For the text-containing cell, return its midpoint in (x, y) coordinate format. 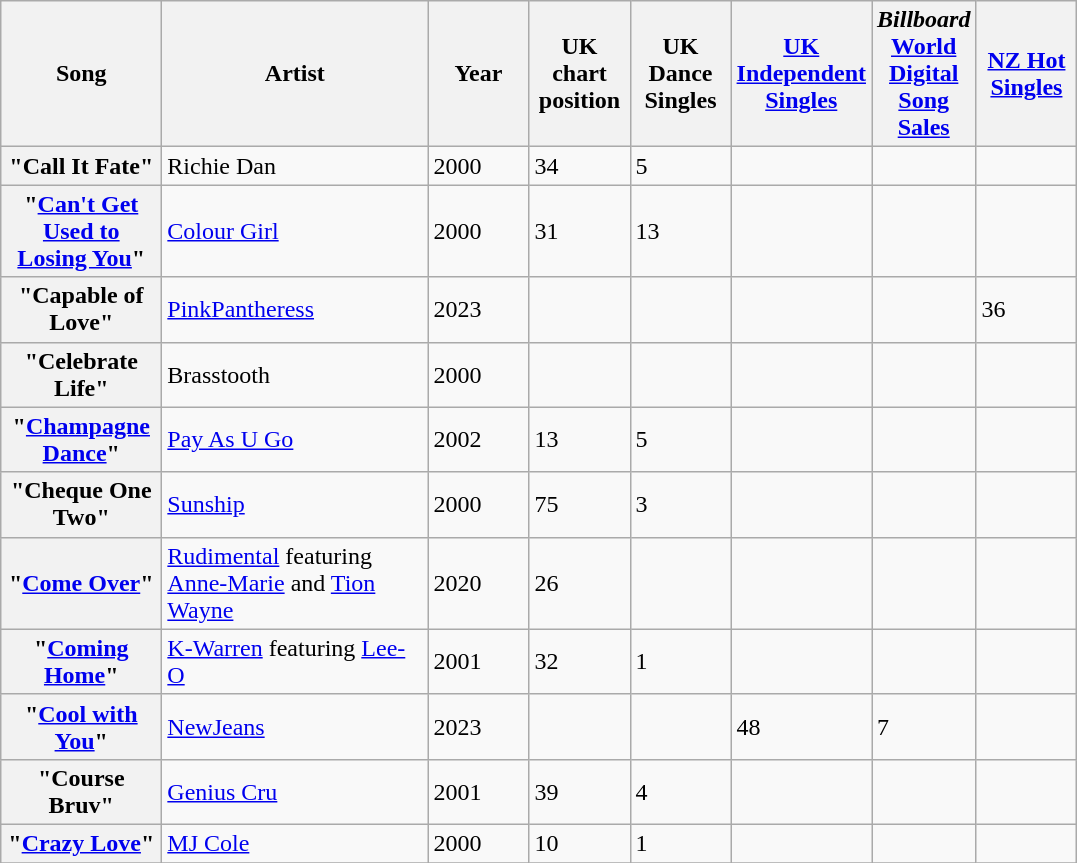
Billboard World Digital Song Sales (924, 74)
"Celebrate Life" (82, 374)
Artist (295, 74)
Richie Dan (295, 166)
34 (580, 166)
"Coming Home" (82, 662)
NewJeans (295, 726)
48 (801, 726)
"Capable of Love" (82, 310)
36 (1026, 310)
75 (580, 504)
2020 (478, 583)
Genius Cru (295, 792)
"Crazy Love" (82, 843)
UK chart position (580, 74)
Brasstooth (295, 374)
"Call It Fate" (82, 166)
7 (924, 726)
4 (680, 792)
MJ Cole (295, 843)
"Can't Get Used to Losing You" (82, 231)
2002 (478, 440)
31 (580, 231)
"Course Bruv" (82, 792)
26 (580, 583)
"Champagne Dance" (82, 440)
Rudimental featuring Anne-Marie and Tion Wayne (295, 583)
NZ Hot Singles (1026, 74)
Year (478, 74)
K-Warren featuring Lee-O (295, 662)
UK Dance Singles (680, 74)
10 (580, 843)
Song (82, 74)
39 (580, 792)
3 (680, 504)
UK Independent Singles (801, 74)
"Cheque One Two" (82, 504)
PinkPantheress (295, 310)
Sunship (295, 504)
"Cool with You" (82, 726)
Colour Girl (295, 231)
"Come Over" (82, 583)
32 (580, 662)
Pay As U Go (295, 440)
